Detect which cell encompasses the target text, then output its (X, Y) center coordinate. 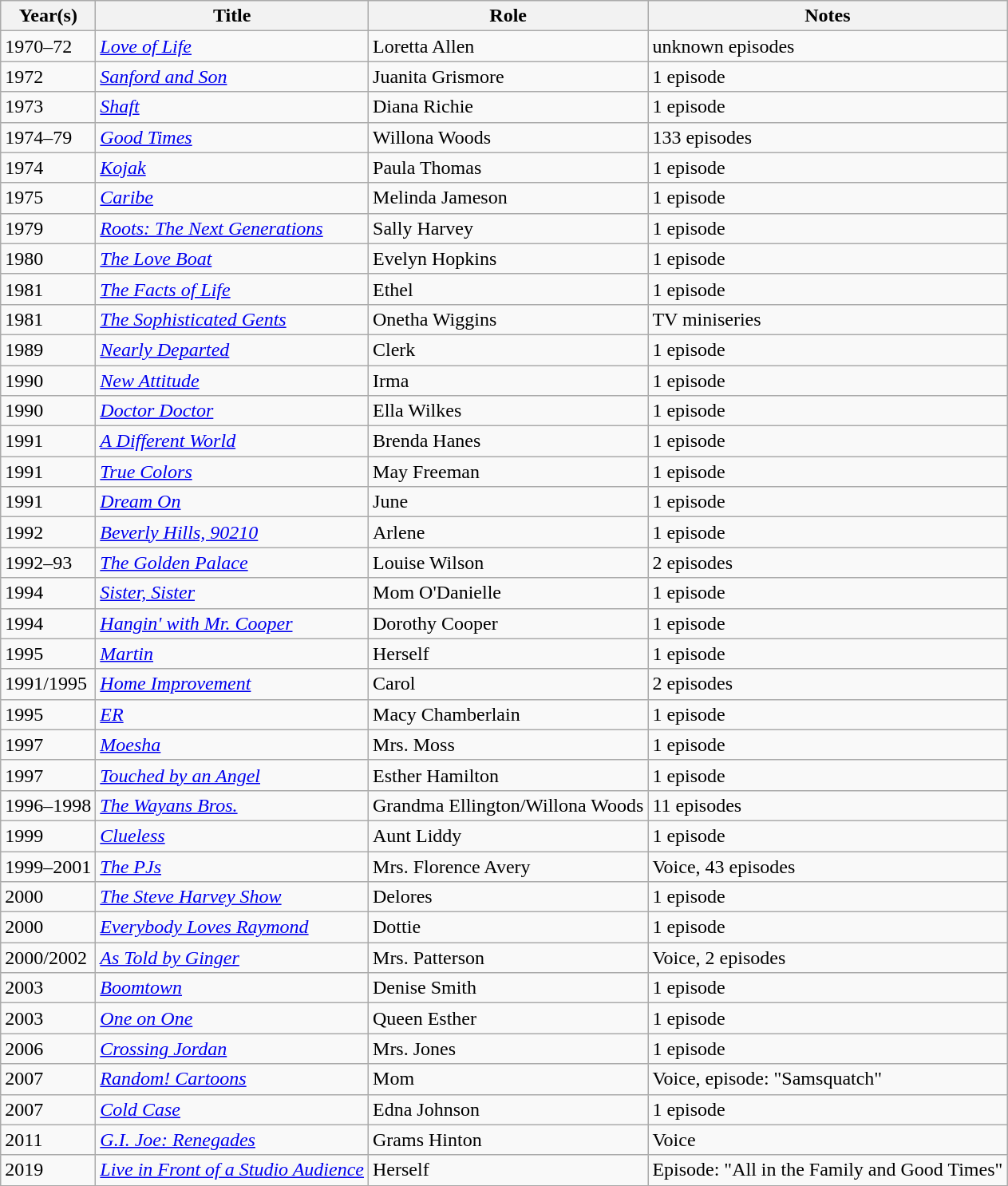
1974 (48, 168)
Love of Life (232, 46)
Sally Harvey (508, 228)
Shaft (232, 107)
1992 (48, 532)
1992–93 (48, 563)
Roots: The Next Generations (232, 228)
Loretta Allen (508, 46)
Title (232, 16)
Role (508, 16)
Macy Chamberlain (508, 714)
unknown episodes (828, 46)
1975 (48, 198)
Martin (232, 654)
Kojak (232, 168)
The Golden Palace (232, 563)
2019 (48, 1170)
Nearly Departed (232, 350)
Dream On (232, 502)
Cold Case (232, 1109)
True Colors (232, 472)
June (508, 502)
Brenda Hanes (508, 441)
Voice, 43 episodes (828, 866)
2000/2002 (48, 958)
1999–2001 (48, 866)
Year(s) (48, 16)
The Facts of Life (232, 289)
Caribe (232, 198)
The Sophisticated Gents (232, 319)
The Love Boat (232, 259)
Mrs. Moss (508, 745)
Louise Wilson (508, 563)
Hangin' with Mr. Cooper (232, 623)
1973 (48, 107)
Aunt Liddy (508, 836)
133 episodes (828, 137)
Voice, episode: "Samsquatch" (828, 1079)
1970–72 (48, 46)
Willona Woods (508, 137)
TV miniseries (828, 319)
Queen Esther (508, 1018)
Moesha (232, 745)
Diana Richie (508, 107)
Ethel (508, 289)
As Told by Ginger (232, 958)
Mrs. Jones (508, 1049)
Clueless (232, 836)
Evelyn Hopkins (508, 259)
1974–79 (48, 137)
Touched by an Angel (232, 775)
1989 (48, 350)
Grams Hinton (508, 1140)
Dorothy Cooper (508, 623)
Live in Front of a Studio Audience (232, 1170)
Everybody Loves Raymond (232, 927)
1972 (48, 77)
Notes (828, 16)
May Freeman (508, 472)
Onetha Wiggins (508, 319)
Clerk (508, 350)
1980 (48, 259)
Sister, Sister (232, 593)
Good Times (232, 137)
Beverly Hills, 90210 (232, 532)
Voice, 2 episodes (828, 958)
2011 (48, 1140)
Home Improvement (232, 684)
Voice (828, 1140)
11 episodes (828, 805)
Grandma Ellington/Willona Woods (508, 805)
1996–1998 (48, 805)
Sanford and Son (232, 77)
1999 (48, 836)
Mom O'Danielle (508, 593)
Dottie (508, 927)
2006 (48, 1049)
Juanita Grismore (508, 77)
Irma (508, 381)
Mom (508, 1079)
Esther Hamilton (508, 775)
Carol (508, 684)
Random! Cartoons (232, 1079)
The Wayans Bros. (232, 805)
Mrs. Florence Avery (508, 866)
Mrs. Patterson (508, 958)
A Different World (232, 441)
Boomtown (232, 988)
G.I. Joe: Renegades (232, 1140)
The PJs (232, 866)
ER (232, 714)
1991/1995 (48, 684)
One on One (232, 1018)
The Steve Harvey Show (232, 897)
Doctor Doctor (232, 411)
Denise Smith (508, 988)
New Attitude (232, 381)
Paula Thomas (508, 168)
Crossing Jordan (232, 1049)
Melinda Jameson (508, 198)
Arlene (508, 532)
Episode: "All in the Family and Good Times" (828, 1170)
Ella Wilkes (508, 411)
Edna Johnson (508, 1109)
Delores (508, 897)
1979 (48, 228)
